Detect which cell encompasses the target text, then output its (x, y) center coordinate. 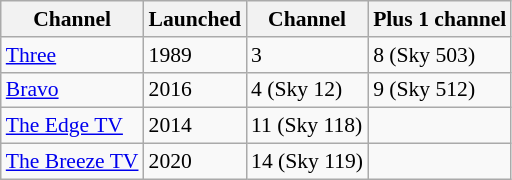
9 (Sky 512) (440, 90)
3 (307, 55)
The Edge TV (72, 126)
11 (Sky 118) (307, 126)
Three (72, 55)
2020 (196, 162)
Launched (196, 19)
8 (Sky 503) (440, 55)
Bravo (72, 90)
2014 (196, 126)
1989 (196, 55)
Plus 1 channel (440, 19)
14 (Sky 119) (307, 162)
The Breeze TV (72, 162)
2016 (196, 90)
4 (Sky 12) (307, 90)
